From the cell containing the given text, extract its center point as [x, y] coordinate. 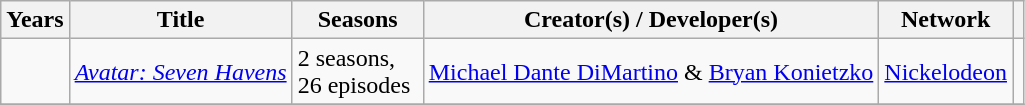
Nickelodeon [946, 72]
Seasons [358, 20]
Creator(s) / Developer(s) [651, 20]
Years [35, 20]
Avatar: Seven Havens [180, 72]
2 seasons, 26 episodes [358, 72]
Network [946, 20]
Title [180, 20]
Michael Dante DiMartino & Bryan Konietzko [651, 72]
